Detect which cell encompasses the target text, then output its [x, y] center coordinate. 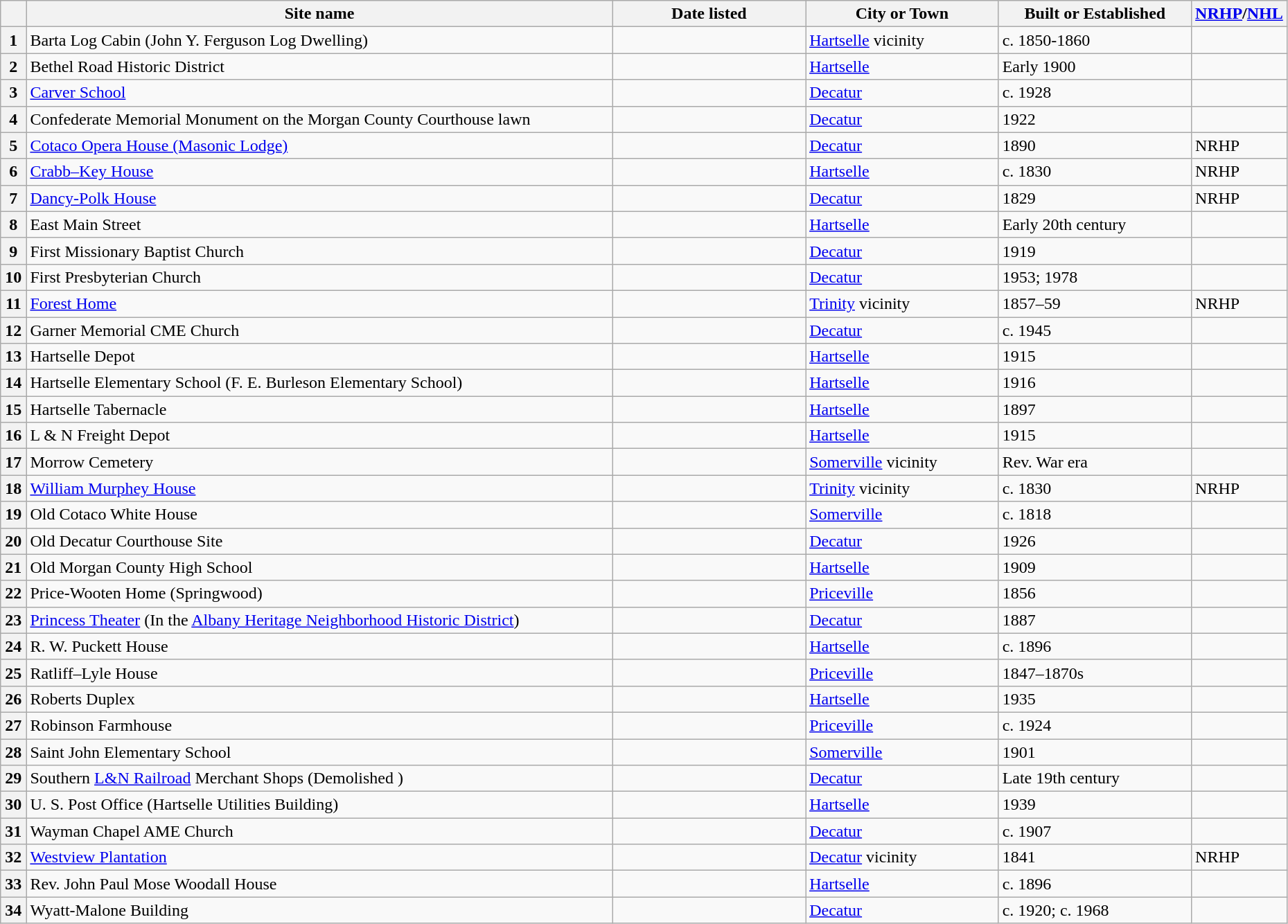
17 [14, 462]
Barta Log Cabin (John Y. Ferguson Log Dwelling) [319, 40]
19 [14, 515]
1897 [1095, 409]
Bethel Road Historic District [319, 66]
13 [14, 357]
c. 1924 [1095, 725]
1829 [1095, 198]
1901 [1095, 752]
11 [14, 303]
1890 [1095, 145]
c. 1850-1860 [1095, 40]
28 [14, 752]
31 [14, 831]
Wayman Chapel AME Church [319, 831]
First Missionary Baptist Church [319, 251]
East Main Street [319, 224]
9 [14, 251]
1939 [1095, 805]
12 [14, 330]
Saint John Elementary School [319, 752]
Morrow Cemetery [319, 462]
Hartselle Elementary School (F. E. Burleson Elementary School) [319, 383]
Date listed [709, 14]
1916 [1095, 383]
29 [14, 779]
Rev. John Paul Mose Woodall House [319, 884]
Crabb–Key House [319, 172]
1935 [1095, 699]
32 [14, 858]
6 [14, 172]
1 [14, 40]
Ratliff–Lyle House [319, 673]
Westview Plantation [319, 858]
Early 1900 [1095, 66]
23 [14, 620]
14 [14, 383]
1857–59 [1095, 303]
Old Cotaco White House [319, 515]
8 [14, 224]
1919 [1095, 251]
Old Morgan County High School [319, 567]
24 [14, 646]
34 [14, 910]
10 [14, 277]
Carver School [319, 93]
Robinson Farmhouse [319, 725]
c. 1945 [1095, 330]
Hartselle vicinity [902, 40]
Princess Theater (In the Albany Heritage Neighborhood Historic District) [319, 620]
R. W. Puckett House [319, 646]
25 [14, 673]
16 [14, 436]
Confederate Memorial Monument on the Morgan County Courthouse lawn [319, 119]
Price-Wooten Home (Springwood) [319, 594]
Dancy-Polk House [319, 198]
2 [14, 66]
1856 [1095, 594]
Roberts Duplex [319, 699]
Early 20th century [1095, 224]
1909 [1095, 567]
Forest Home [319, 303]
1926 [1095, 541]
U. S. Post Office (Hartselle Utilities Building) [319, 805]
3 [14, 93]
First Presbyterian Church [319, 277]
27 [14, 725]
c. 1818 [1095, 515]
Garner Memorial CME Church [319, 330]
33 [14, 884]
15 [14, 409]
1841 [1095, 858]
5 [14, 145]
Old Decatur Courthouse Site [319, 541]
Rev. War era [1095, 462]
30 [14, 805]
Hartselle Depot [319, 357]
c. 1907 [1095, 831]
Late 19th century [1095, 779]
L & N Freight Depot [319, 436]
1847–1870s [1095, 673]
18 [14, 488]
Wyatt-Malone Building [319, 910]
Cotaco Opera House (Masonic Lodge) [319, 145]
22 [14, 594]
1922 [1095, 119]
Built or Established [1095, 14]
Southern L&N Railroad Merchant Shops (Demolished ) [319, 779]
c. 1928 [1095, 93]
1953; 1978 [1095, 277]
21 [14, 567]
c. 1920; c. 1968 [1095, 910]
NRHP/NHL [1240, 14]
4 [14, 119]
26 [14, 699]
City or Town [902, 14]
20 [14, 541]
Decatur vicinity [902, 858]
1887 [1095, 620]
7 [14, 198]
William Murphey House [319, 488]
Somerville vicinity [902, 462]
Site name [319, 14]
Hartselle Tabernacle [319, 409]
